Capture the cell that displays the provided text and extract its (X, Y) central coordinate. 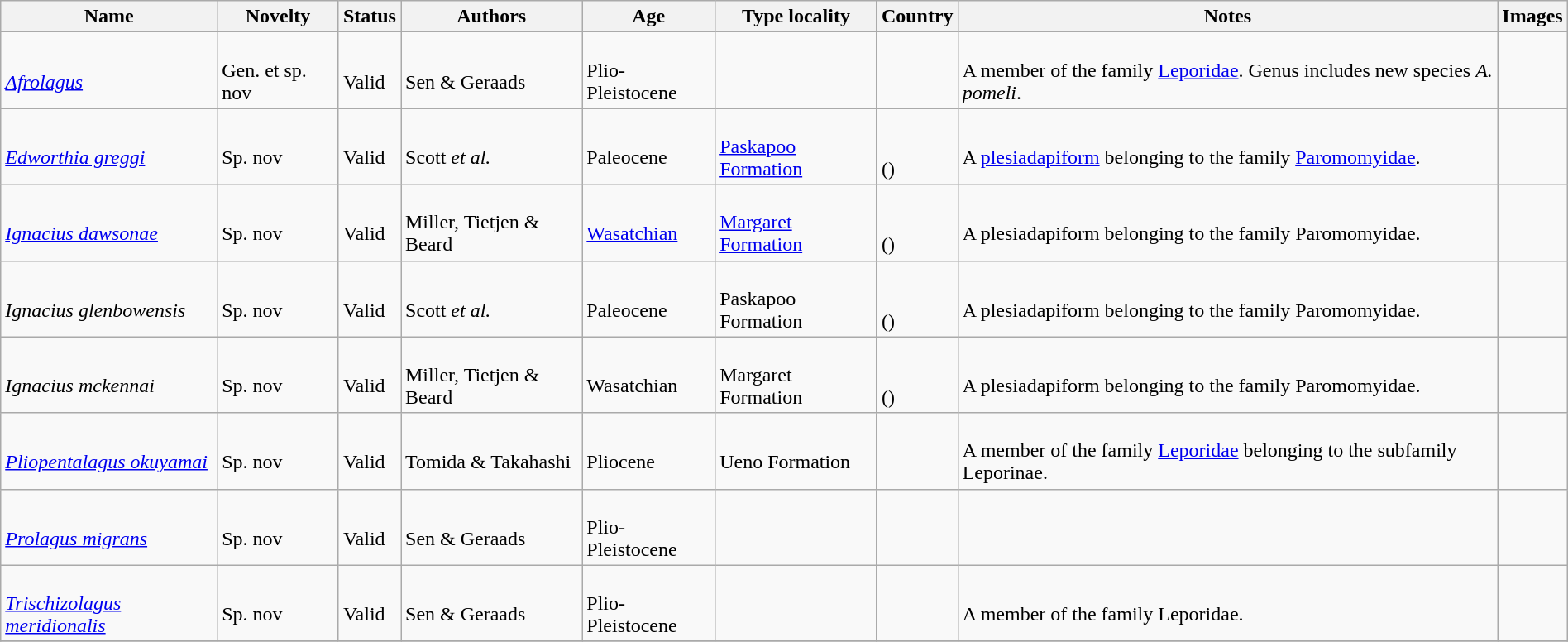
Edworthia greggi (109, 146)
Authors (491, 17)
Pliopentalagus okuyamai (109, 451)
Notes (1227, 17)
Pliocene (648, 451)
Afrolagus (109, 70)
Age (648, 17)
Ignacius mckennai (109, 375)
A member of the family Leporidae. Genus includes new species A. pomeli. (1227, 70)
Novelty (278, 17)
Status (369, 17)
Country (917, 17)
Trischizolagus meridionalis (109, 603)
Gen. et sp. nov (278, 70)
Ignacius glenbowensis (109, 299)
A member of the family Leporidae. (1227, 603)
Name (109, 17)
Tomida & Takahashi (491, 451)
Type locality (796, 17)
Ignacius dawsonae (109, 223)
Ueno Formation (796, 451)
A member of the family Leporidae belonging to the subfamily Leporinae. (1227, 451)
Images (1532, 17)
Prolagus migrans (109, 527)
